Detect which cell encompasses the target text, then output its [X, Y] center coordinate. 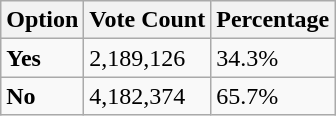
Vote Count [148, 20]
No [42, 96]
4,182,374 [148, 96]
Option [42, 20]
Percentage [273, 20]
Yes [42, 58]
34.3% [273, 58]
2,189,126 [148, 58]
65.7% [273, 96]
